Provide the [X, Y] coordinate of the cell's center where the given text is located.  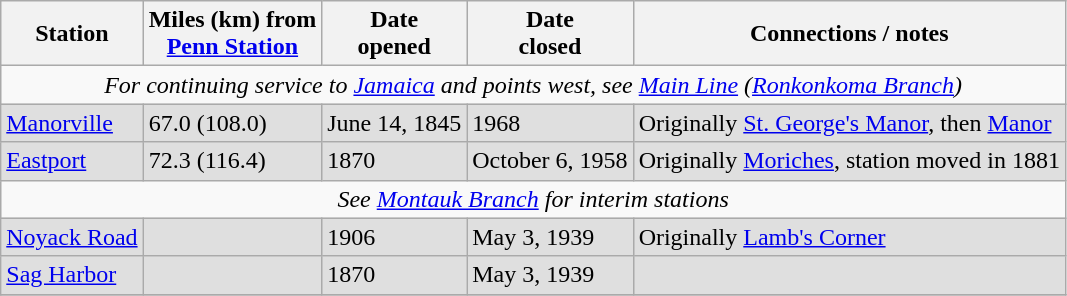
Originally St. George's Manor, then Manor [849, 123]
Connections / notes [849, 34]
Eastport [72, 161]
Station [72, 34]
For continuing service to Jamaica and points west, see Main Line (Ronkonkoma Branch) [534, 85]
72.3 (116.4) [232, 161]
October 6, 1958 [550, 161]
67.0 (108.0) [232, 123]
See Montauk Branch for interim stations [534, 199]
Dateclosed [550, 34]
Originally Lamb's Corner [849, 237]
Dateopened [394, 34]
Noyack Road [72, 237]
Manorville [72, 123]
Originally Moriches, station moved in 1881 [849, 161]
June 14, 1845 [394, 123]
1906 [394, 237]
1968 [550, 123]
Sag Harbor [72, 275]
Miles (km) fromPenn Station [232, 34]
